Scan for the cell matching the given text and deliver its (X, Y) coordinate at center. 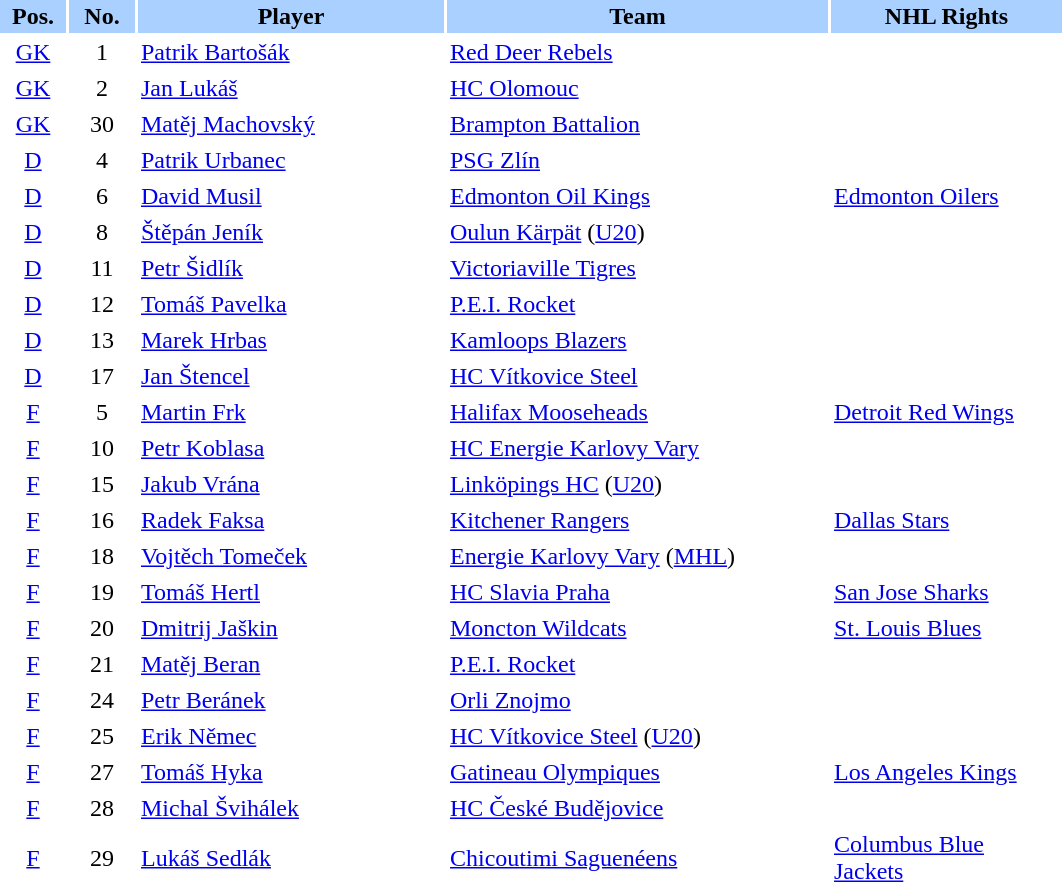
Pos. (33, 16)
Radek Faksa (291, 520)
Tomáš Pavelka (291, 304)
Dmitrij Jaškin (291, 628)
Martin Frk (291, 412)
30 (102, 124)
Halifax Mooseheads (638, 412)
13 (102, 340)
Dallas Stars (946, 520)
Los Angeles Kings (946, 772)
Gatineau Olympiques (638, 772)
4 (102, 160)
Kitchener Rangers (638, 520)
21 (102, 664)
Energie Karlovy Vary (MHL) (638, 556)
Petr Beránek (291, 700)
18 (102, 556)
Edmonton Oilers (946, 196)
5 (102, 412)
11 (102, 268)
Moncton Wildcats (638, 628)
Erik Němec (291, 736)
28 (102, 808)
San Jose Sharks (946, 592)
Marek Hrbas (291, 340)
15 (102, 484)
Petr Šidlík (291, 268)
Kamloops Blazers (638, 340)
Player (291, 16)
24 (102, 700)
20 (102, 628)
16 (102, 520)
HC Slavia Praha (638, 592)
Patrik Urbanec (291, 160)
Štěpán Jeník (291, 232)
Tomáš Hertl (291, 592)
PSG Zlín (638, 160)
Matěj Machovský (291, 124)
HC Vítkovice Steel (638, 376)
Matěj Beran (291, 664)
27 (102, 772)
Brampton Battalion (638, 124)
HC Vítkovice Steel (U20) (638, 736)
Team (638, 16)
No. (102, 16)
HC Energie Karlovy Vary (638, 448)
NHL Rights (946, 16)
David Musil (291, 196)
Orli Znojmo (638, 700)
Edmonton Oil Kings (638, 196)
Petr Koblasa (291, 448)
17 (102, 376)
Tomáš Hyka (291, 772)
St. Louis Blues (946, 628)
10 (102, 448)
Victoriaville Tigres (638, 268)
2 (102, 88)
Jan Lukáš (291, 88)
Vojtěch Tomeček (291, 556)
Detroit Red Wings (946, 412)
6 (102, 196)
Red Deer Rebels (638, 52)
Linköpings HC (U20) (638, 484)
8 (102, 232)
HC Olomouc (638, 88)
Jan Štencel (291, 376)
25 (102, 736)
Jakub Vrána (291, 484)
19 (102, 592)
1 (102, 52)
HC České Budějovice (638, 808)
Patrik Bartošák (291, 52)
Oulun Kärpät (U20) (638, 232)
12 (102, 304)
Michal Švihálek (291, 808)
